Pinpoint the cell where the given text exists, returning its [X, Y] midpoint coordinate. 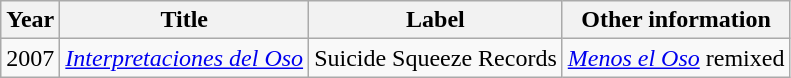
2007 [30, 58]
Title [184, 20]
Interpretaciones del Oso [184, 58]
Suicide Squeeze Records [436, 58]
Year [30, 20]
Label [436, 20]
Menos el Oso remixed [676, 58]
Other information [676, 20]
